Scan for the cell matching the given text and deliver its [X, Y] coordinate at center. 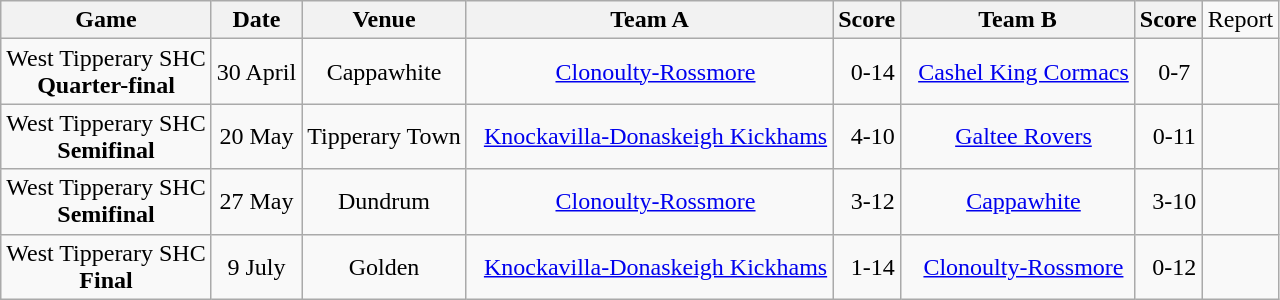
Galtee Rovers [1018, 136]
0-14 [867, 72]
0-7 [1168, 72]
3-10 [1168, 202]
Venue [384, 20]
Golden [384, 266]
9 July [256, 266]
Report [1240, 20]
West Tipperary SHCQuarter-final [106, 72]
Cashel King Cormacs [1018, 72]
27 May [256, 202]
Tipperary Town [384, 136]
20 May [256, 136]
4-10 [867, 136]
3-12 [867, 202]
Date [256, 20]
Team A [649, 20]
Game [106, 20]
1-14 [867, 266]
0-12 [1168, 266]
30 April [256, 72]
West Tipperary SHCFinal [106, 266]
Dundrum [384, 202]
Team B [1018, 20]
0-11 [1168, 136]
